Search for the cell housing the specified text and yield its [x, y] center coordinate. 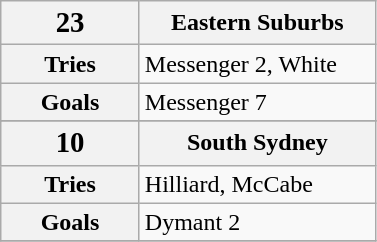
South Sydney [257, 143]
Messenger 7 [257, 102]
10 [70, 143]
Eastern Suburbs [257, 23]
Dymant 2 [257, 222]
Messenger 2, White [257, 64]
23 [70, 23]
Hilliard, McCabe [257, 184]
